Search for the cell housing the specified text and yield its (x, y) center coordinate. 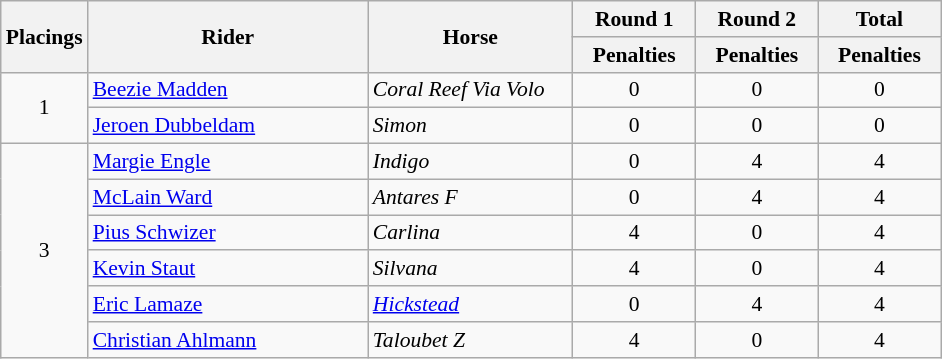
Kevin Staut (228, 269)
Margie Engle (228, 162)
Horse (470, 36)
Simon (470, 126)
Eric Lamaze (228, 304)
Total (880, 19)
Rider (228, 36)
Round 2 (758, 19)
McLain Ward (228, 197)
Antares F (470, 197)
Coral Reef Via Volo (470, 90)
Taloubet Z (470, 340)
Hickstead (470, 304)
Silvana (470, 269)
Jeroen Dubbeldam (228, 126)
Beezie Madden (228, 90)
Placings (44, 36)
1 (44, 108)
Indigo (470, 162)
Round 1 (634, 19)
Carlina (470, 233)
Christian Ahlmann (228, 340)
Pius Schwizer (228, 233)
3 (44, 251)
